Pinpoint the cell where the given text exists, returning its (X, Y) midpoint coordinate. 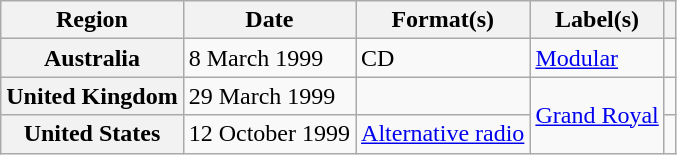
12 October 1999 (269, 134)
Grand Royal (597, 115)
Modular (597, 58)
Region (92, 20)
Australia (92, 58)
United Kingdom (92, 96)
8 March 1999 (269, 58)
Label(s) (597, 20)
Alternative radio (443, 134)
United States (92, 134)
Date (269, 20)
29 March 1999 (269, 96)
Format(s) (443, 20)
CD (443, 58)
